Locate the cell with the specified text and output its [X, Y] center coordinate. 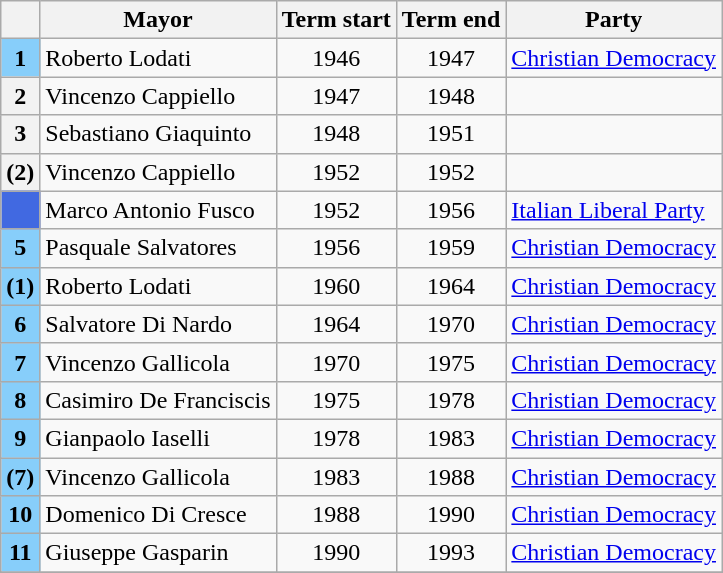
Sebastiano Giaquinto [158, 134]
(2) [20, 172]
Marco Antonio Fusco [158, 210]
Gianpaolo Iaselli [158, 438]
Party [614, 20]
Italian Liberal Party [614, 210]
11 [20, 553]
Giuseppe Gasparin [158, 553]
1960 [336, 286]
1 [20, 58]
Term start [336, 20]
3 [20, 134]
Casimiro De Franciscis [158, 400]
5 [20, 248]
Domenico Di Cresce [158, 515]
Salvatore Di Nardo [158, 324]
10 [20, 515]
(1) [20, 286]
Pasquale Salvatores [158, 248]
9 [20, 438]
1951 [451, 134]
7 [20, 362]
Mayor [158, 20]
(7) [20, 477]
1959 [451, 248]
8 [20, 400]
6 [20, 324]
2 [20, 96]
1993 [451, 553]
Term end [451, 20]
1946 [336, 58]
